Scan for the cell matching the given text and deliver its [X, Y] coordinate at center. 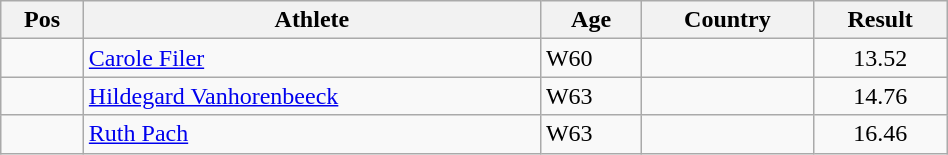
16.46 [880, 134]
Carole Filer [312, 58]
Hildegard Vanhorenbeeck [312, 96]
13.52 [880, 58]
14.76 [880, 96]
Age [590, 20]
Country [728, 20]
Athlete [312, 20]
W60 [590, 58]
Ruth Pach [312, 134]
Pos [42, 20]
Result [880, 20]
